Extract the (X, Y) coordinate from the center of the cell holding the provided text.  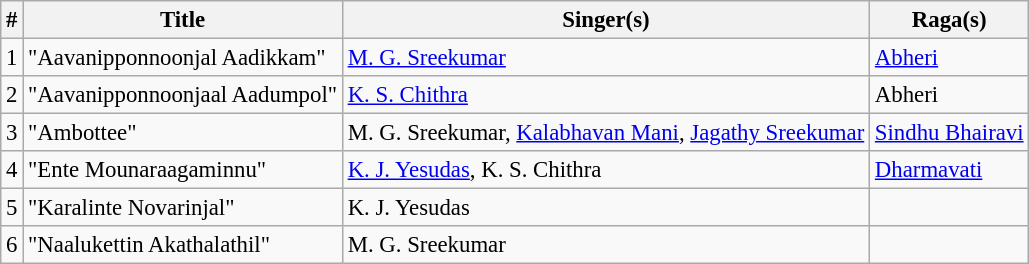
Raga(s) (950, 20)
"Ente Mounaraagaminnu" (183, 170)
# (12, 20)
5 (12, 208)
"Aavanipponnoonjal Aadikkam" (183, 58)
2 (12, 95)
"Naalukettin Akathalathil" (183, 245)
1 (12, 58)
K. S. Chithra (606, 95)
K. J. Yesudas, K. S. Chithra (606, 170)
3 (12, 133)
"Karalinte Novarinjal" (183, 208)
4 (12, 170)
6 (12, 245)
M. G. Sreekumar, Kalabhavan Mani, Jagathy Sreekumar (606, 133)
Dharmavati (950, 170)
K. J. Yesudas (606, 208)
Singer(s) (606, 20)
"Aavanipponnoonjaal Aadumpol" (183, 95)
"Ambottee" (183, 133)
Title (183, 20)
Sindhu Bhairavi (950, 133)
